Capture the cell that displays the provided text and extract its (x, y) central coordinate. 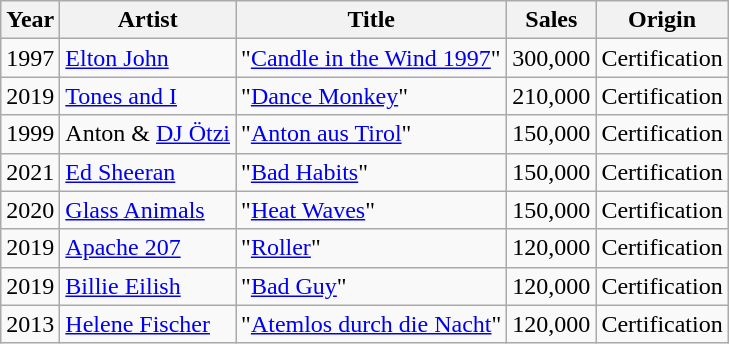
"Roller" (372, 248)
2021 (30, 172)
2020 (30, 210)
"Anton aus Tirol" (372, 134)
Artist (148, 20)
Anton & DJ Ötzi (148, 134)
Sales (552, 20)
300,000 (552, 58)
Apache 207 (148, 248)
Year (30, 20)
"Atemlos durch die Nacht" (372, 324)
Helene Fischer (148, 324)
Origin (662, 20)
"Candle in the Wind 1997" (372, 58)
"Heat Waves" (372, 210)
1999 (30, 134)
"Bad Habits" (372, 172)
Elton John (148, 58)
Glass Animals (148, 210)
1997 (30, 58)
Title (372, 20)
Billie Eilish (148, 286)
Ed Sheeran (148, 172)
"Dance Monkey" (372, 96)
"Bad Guy" (372, 286)
210,000 (552, 96)
2013 (30, 324)
Tones and I (148, 96)
